Return the (X, Y) coordinate for the center point of the cell that contains the specified text.  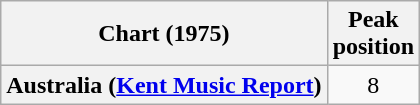
Australia (Kent Music Report) (164, 85)
8 (373, 85)
Chart (1975) (164, 34)
Peakposition (373, 34)
